Identify which cell holds the provided text, then report its [x, y] central coordinate. 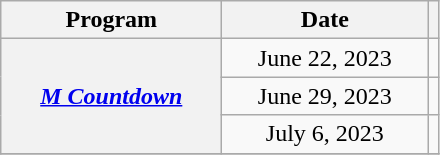
June 29, 2023 [325, 96]
June 22, 2023 [325, 58]
July 6, 2023 [325, 134]
M Countdown [112, 96]
Program [112, 20]
Date [325, 20]
